Provide the [X, Y] coordinate of the cell's center where the given text is located.  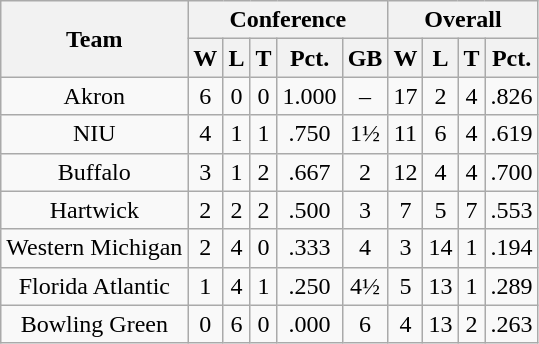
.826 [512, 96]
.750 [310, 134]
Western Michigan [94, 248]
.000 [310, 324]
.289 [512, 286]
– [365, 96]
.553 [512, 210]
12 [406, 172]
4½ [365, 286]
17 [406, 96]
1½ [365, 134]
Florida Atlantic [94, 286]
GB [365, 58]
.333 [310, 248]
.194 [512, 248]
1.000 [310, 96]
NIU [94, 134]
.619 [512, 134]
Bowling Green [94, 324]
Team [94, 39]
.667 [310, 172]
.263 [512, 324]
Hartwick [94, 210]
11 [406, 134]
Overall [463, 20]
Akron [94, 96]
.250 [310, 286]
Buffalo [94, 172]
.500 [310, 210]
14 [440, 248]
.700 [512, 172]
Conference [288, 20]
